Pinpoint the cell where the given text exists, returning its [X, Y] midpoint coordinate. 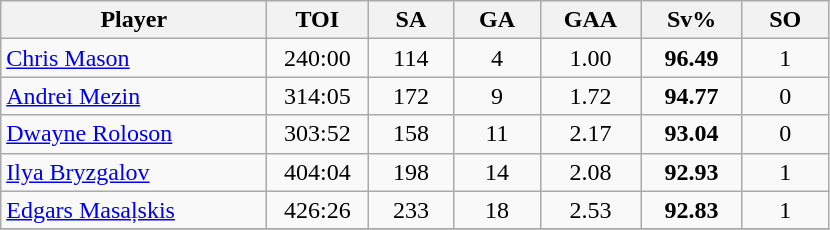
GAA [590, 20]
172 [411, 96]
1.00 [590, 58]
2.08 [590, 172]
GA [497, 20]
92.83 [692, 210]
SO [785, 20]
11 [497, 134]
1.72 [590, 96]
SA [411, 20]
Ilya Bryzgalov [134, 172]
4 [497, 58]
Dwayne Roloson [134, 134]
TOI [318, 20]
18 [497, 210]
14 [497, 172]
Andrei Mezin [134, 96]
198 [411, 172]
233 [411, 210]
Edgars Masaļskis [134, 210]
426:26 [318, 210]
314:05 [318, 96]
303:52 [318, 134]
9 [497, 96]
93.04 [692, 134]
92.93 [692, 172]
2.53 [590, 210]
114 [411, 58]
94.77 [692, 96]
158 [411, 134]
96.49 [692, 58]
2.17 [590, 134]
240:00 [318, 58]
404:04 [318, 172]
Chris Mason [134, 58]
Sv% [692, 20]
Player [134, 20]
